Pinpoint the cell where the given text exists, returning its [X, Y] midpoint coordinate. 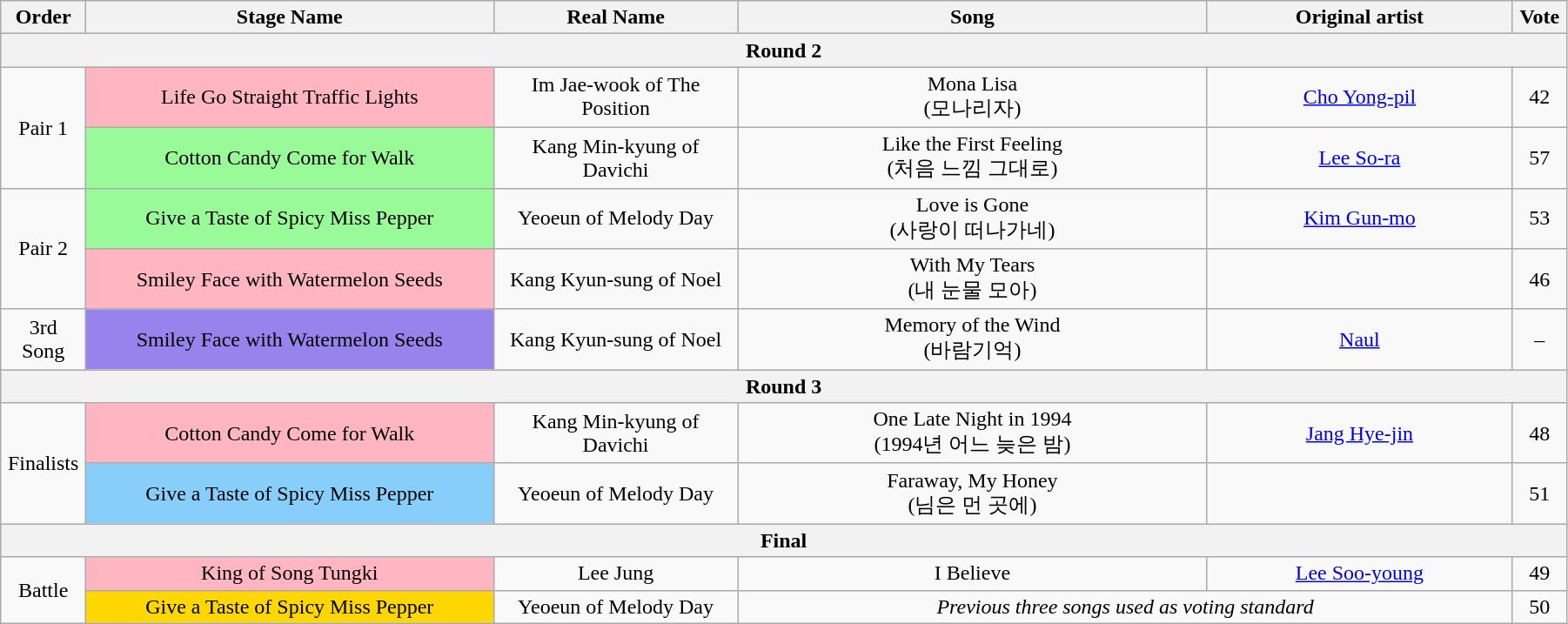
53 [1539, 218]
Cho Yong-pil [1359, 97]
49 [1539, 574]
48 [1539, 433]
Faraway, My Honey(님은 먼 곳에) [973, 493]
42 [1539, 97]
Final [784, 540]
Lee Jung [616, 574]
Order [44, 17]
With My Tears(내 눈물 모아) [973, 279]
Finalists [44, 463]
46 [1539, 279]
Kim Gun-mo [1359, 218]
Mona Lisa(모나리자) [973, 97]
Round 3 [784, 386]
Stage Name [290, 17]
Love is Gone(사랑이 떠나가네) [973, 218]
Pair 2 [44, 249]
Real Name [616, 17]
Previous three songs used as voting standard [1125, 607]
– [1539, 339]
King of Song Tungki [290, 574]
Lee So-ra [1359, 158]
I Believe [973, 574]
One Late Night in 1994(1994년 어느 늦은 밤) [973, 433]
Pair 1 [44, 127]
Vote [1539, 17]
Life Go Straight Traffic Lights [290, 97]
Song [973, 17]
Im Jae-wook of The Position [616, 97]
50 [1539, 607]
Battle [44, 590]
Lee Soo-young [1359, 574]
3rd Song [44, 339]
Round 2 [784, 50]
Memory of the Wind(바람기억) [973, 339]
Like the First Feeling(처음 느낌 그대로) [973, 158]
Jang Hye-jin [1359, 433]
Original artist [1359, 17]
51 [1539, 493]
57 [1539, 158]
Naul [1359, 339]
